Capture the cell that displays the provided text and extract its (X, Y) central coordinate. 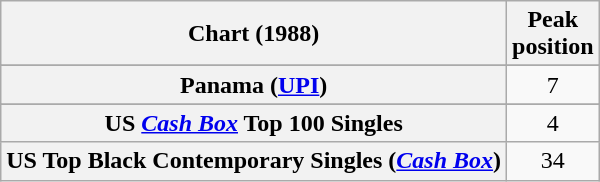
7 (553, 85)
4 (553, 123)
US Cash Box Top 100 Singles (254, 123)
Peakposition (553, 34)
Panama (UPI) (254, 85)
34 (553, 161)
Chart (1988) (254, 34)
US Top Black Contemporary Singles (Cash Box) (254, 161)
